Identify which cell holds the provided text, then report its [x, y] central coordinate. 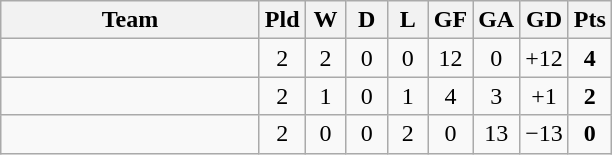
+12 [544, 58]
W [326, 20]
D [366, 20]
GA [496, 20]
Pld [282, 20]
Pts [590, 20]
+1 [544, 96]
−13 [544, 134]
GD [544, 20]
GF [450, 20]
13 [496, 134]
12 [450, 58]
Team [130, 20]
3 [496, 96]
L [408, 20]
